Capture the cell that displays the provided text and extract its [X, Y] central coordinate. 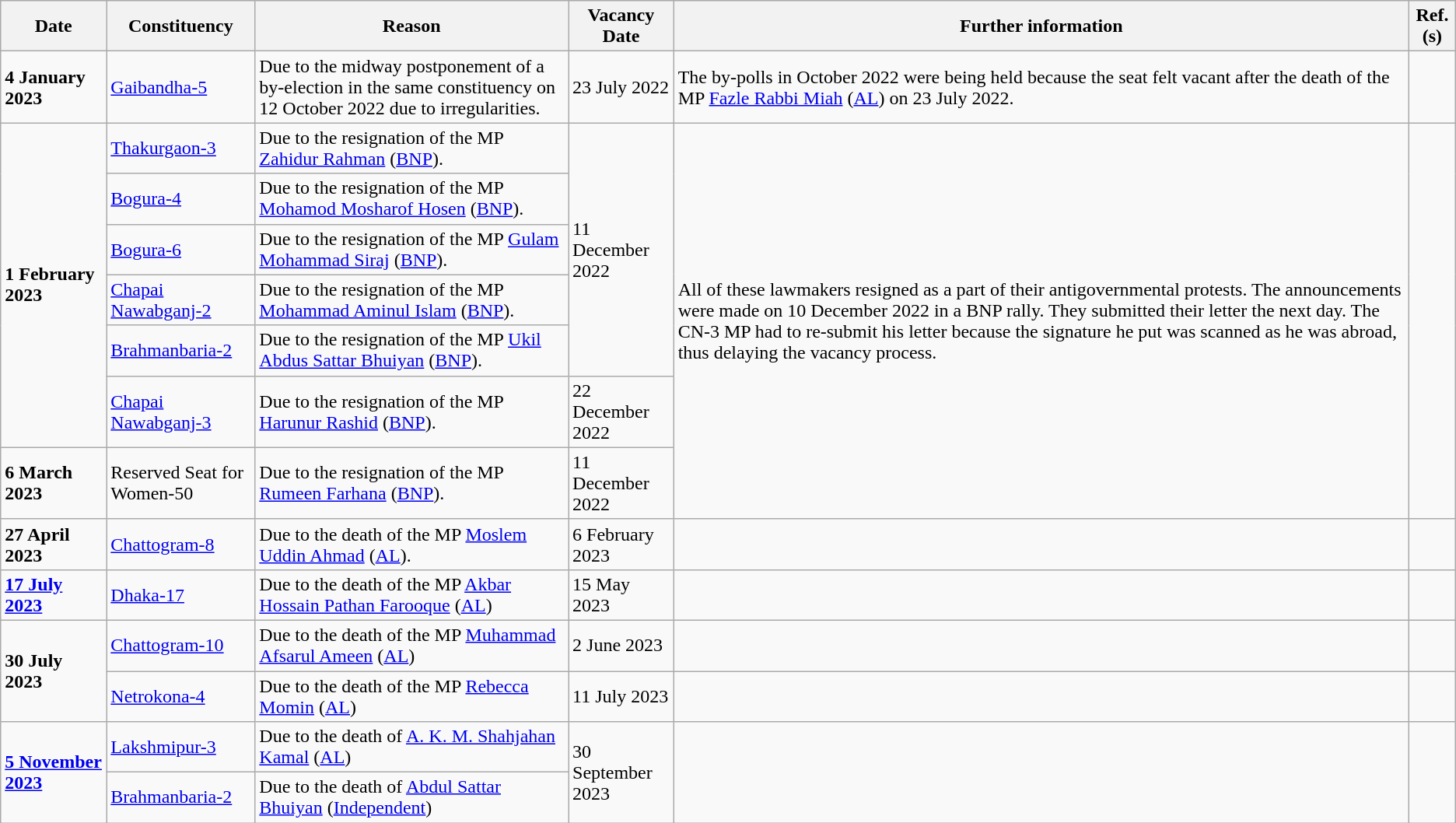
30 July 2023 [54, 671]
Gaibandha-5 [180, 87]
Due to the resignation of the MP Zahidur Rahman (BNP). [412, 148]
22 December 2022 [621, 411]
2 June 2023 [621, 646]
Due to the resignation of the MP Harunur Rashid (BNP). [412, 411]
Due to the death of the MP Moslem Uddin Ahmad (AL). [412, 545]
Dhaka-17 [180, 594]
Chapai Nawabganj-2 [180, 300]
Date [54, 26]
Bogura-4 [180, 199]
30 September 2023 [621, 772]
23 July 2022 [621, 87]
Due to the death of the MP Rebecca Momin (AL) [412, 695]
Due to the death of the MP Akbar Hossain Pathan Farooque (AL) [412, 594]
Due to the resignation of the MP Rumeen Farhana (BNP). [412, 483]
Due to the death of A. K. M. Shahjahan Kamal (AL) [412, 747]
Netrokona-4 [180, 695]
Further information [1041, 26]
27 April 2023 [54, 545]
Due to the death of Abdul Sattar Bhuiyan (Independent) [412, 798]
5 November 2023 [54, 772]
17 July 2023 [54, 594]
Due to the resignation of the MP Mohammad Aminul Islam (BNP). [412, 300]
Vacancy Date [621, 26]
11 July 2023 [621, 695]
Chapai Nawabganj-3 [180, 411]
Reason [412, 26]
Lakshmipur-3 [180, 747]
Chattogram-10 [180, 646]
6 March 2023 [54, 483]
Due to the midway postponement of a by-election in the same constituency on 12 October 2022 due to irregularities. [412, 87]
Thakurgaon-3 [180, 148]
Due to the resignation of the MP Mohamod Mosharof Hosen (BNP). [412, 199]
Due to the resignation of the MP Ukil Abdus Sattar Bhuiyan (BNP). [412, 350]
Due to the resignation of the MP Gulam Mohammad Siraj (BNP). [412, 249]
Chattogram-8 [180, 545]
Due to the death of the MP Muhammad Afsarul Ameen (AL) [412, 646]
1 February 2023 [54, 285]
The by-polls in October 2022 were being held because the seat felt vacant after the death of the MP Fazle Rabbi Miah (AL) on 23 July 2022. [1041, 87]
Constituency [180, 26]
Reserved Seat for Women-50 [180, 483]
6 February 2023 [621, 545]
Ref.(s) [1433, 26]
15 May 2023 [621, 594]
4 January 2023 [54, 87]
Bogura-6 [180, 249]
